From the cell containing the given text, extract its center point as (X, Y) coordinate. 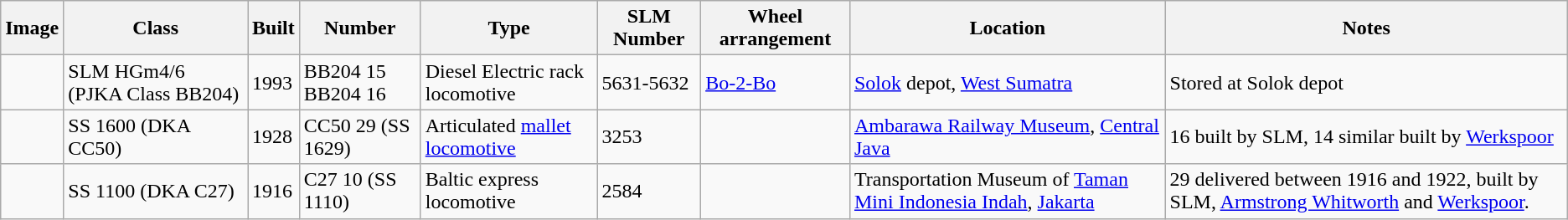
Baltic express locomotive (509, 191)
CC50 29 (SS 1629) (360, 137)
SS 1100 (DKA C27) (156, 191)
SLM HGm4/6 (PJKA Class BB204) (156, 82)
2584 (649, 191)
3253 (649, 137)
Solok depot, West Sumatra (1007, 82)
Stored at Solok depot (1366, 82)
Transportation Museum of Taman Mini Indonesia Indah, Jakarta (1007, 191)
1993 (274, 82)
16 built by SLM, 14 similar built by Werkspoor (1366, 137)
Notes (1366, 28)
29 delivered between 1916 and 1922, built by SLM, Armstrong Whitworth and Werkspoor. (1366, 191)
SLM Number (649, 28)
Wheel arrangement (776, 28)
1916 (274, 191)
C27 10 (SS 1110) (360, 191)
BB204 15BB204 16 (360, 82)
Image (32, 28)
Articulated mallet locomotive (509, 137)
1928 (274, 137)
SS 1600 (DKA CC50) (156, 137)
Built (274, 28)
Ambarawa Railway Museum, Central Java (1007, 137)
Class (156, 28)
Location (1007, 28)
5631-5632 (649, 82)
Type (509, 28)
Number (360, 28)
Diesel Electric rack locomotive (509, 82)
Bo-2-Bo (776, 82)
